For the text-containing cell, return its midpoint in [x, y] coordinate format. 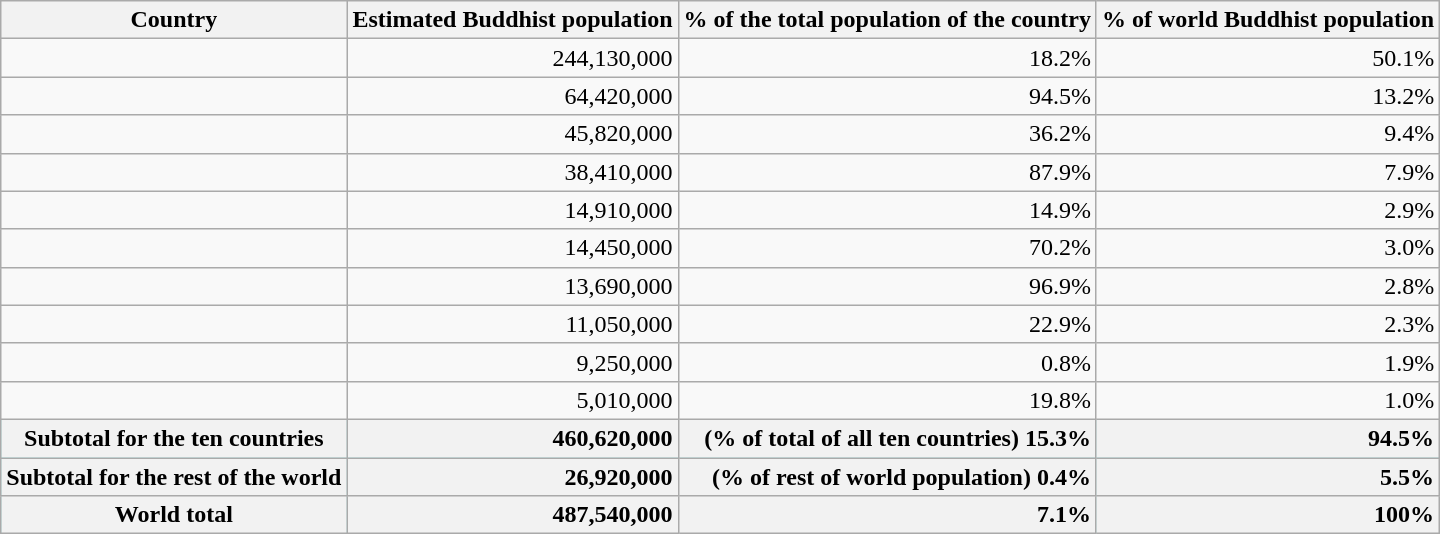
18.2% [887, 58]
(% of total of all ten countries) 15.3% [887, 438]
45,820,000 [512, 134]
5.5% [1268, 477]
2.3% [1268, 324]
100% [1268, 515]
9.4% [1268, 134]
14,450,000 [512, 248]
14,910,000 [512, 210]
87.9% [887, 172]
460,620,000 [512, 438]
7.9% [1268, 172]
96.9% [887, 286]
Subtotal for the rest of the world [174, 477]
70.2% [887, 248]
3.0% [1268, 248]
11,050,000 [512, 324]
19.8% [887, 400]
36.2% [887, 134]
244,130,000 [512, 58]
1.9% [1268, 362]
7.1% [887, 515]
Subtotal for the ten countries [174, 438]
2.9% [1268, 210]
% of the total population of the country [887, 20]
Country [174, 20]
2.8% [1268, 286]
14.9% [887, 210]
1.0% [1268, 400]
0.8% [887, 362]
13.2% [1268, 96]
% of world Buddhist population [1268, 20]
22.9% [887, 324]
World total [174, 515]
64,420,000 [512, 96]
Estimated Buddhist population [512, 20]
(% of rest of world population) 0.4% [887, 477]
9,250,000 [512, 362]
13,690,000 [512, 286]
487,540,000 [512, 515]
26,920,000 [512, 477]
38,410,000 [512, 172]
50.1% [1268, 58]
5,010,000 [512, 400]
